Capture the cell that displays the provided text and extract its [x, y] central coordinate. 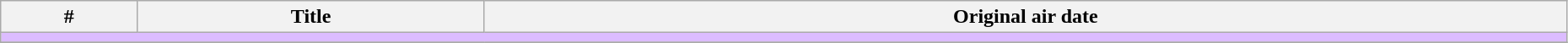
Title [311, 17]
Original air date [1026, 17]
# [69, 17]
